Scan for the cell matching the given text and deliver its (X, Y) coordinate at center. 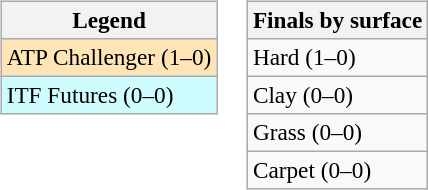
ITF Futures (0–0) (108, 95)
ATP Challenger (1–0) (108, 57)
Finals by surface (337, 20)
Legend (108, 20)
Grass (0–0) (337, 133)
Carpet (0–0) (337, 171)
Clay (0–0) (337, 95)
Hard (1–0) (337, 57)
